Detect which cell encompasses the target text, then output its (X, Y) center coordinate. 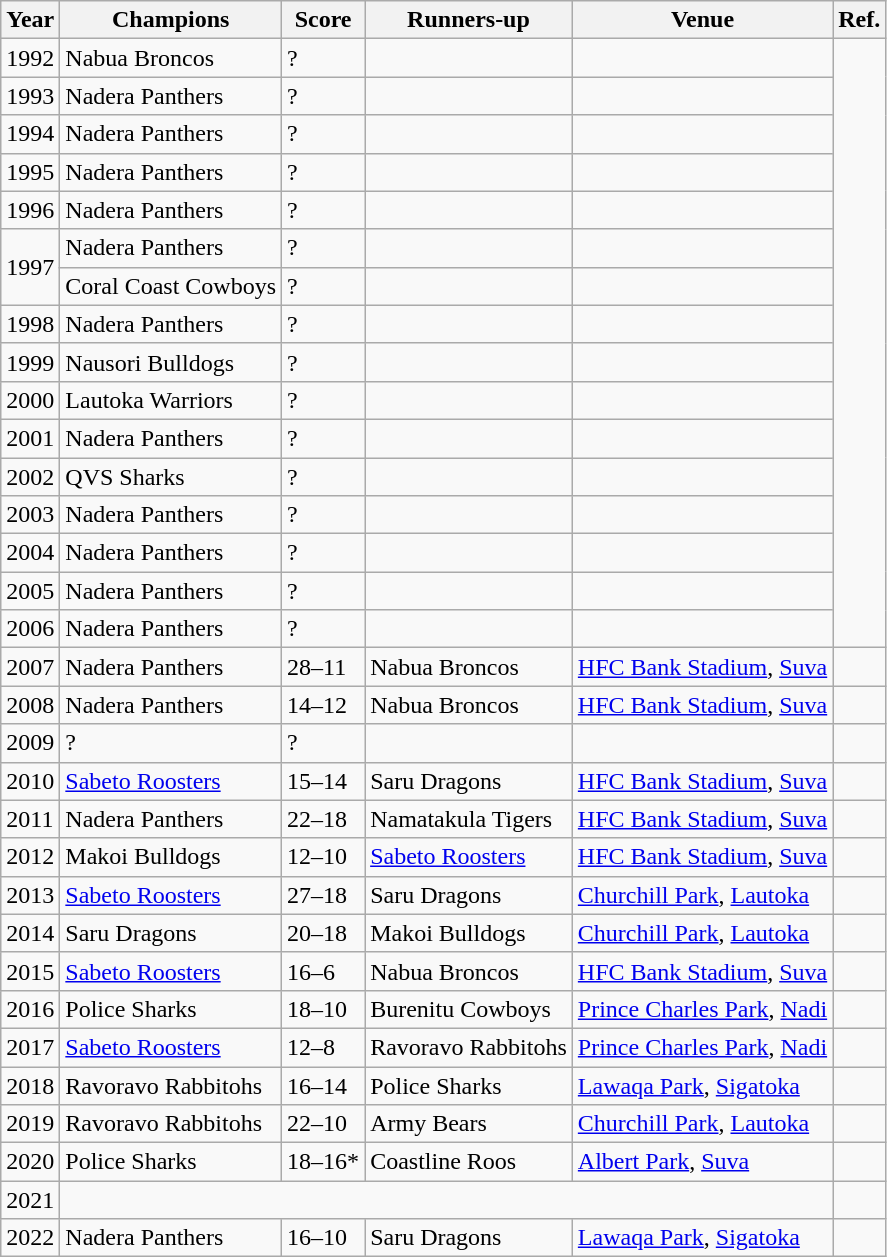
2008 (30, 705)
2004 (30, 553)
Coral Coast Cowboys (171, 286)
QVS Sharks (171, 477)
Year (30, 20)
18–10 (324, 1009)
15–14 (324, 781)
2022 (30, 1238)
12–10 (324, 857)
12–8 (324, 1047)
14–12 (324, 705)
2019 (30, 1124)
Albert Park, Suva (702, 1162)
Namatakula Tigers (469, 819)
2017 (30, 1047)
22–18 (324, 819)
16–14 (324, 1085)
2021 (30, 1200)
2000 (30, 400)
2014 (30, 933)
18–16* (324, 1162)
1995 (30, 172)
Champions (171, 20)
27–18 (324, 895)
1996 (30, 210)
1993 (30, 96)
2018 (30, 1085)
1999 (30, 362)
Venue (702, 20)
1998 (30, 324)
Lautoka Warriors (171, 400)
2003 (30, 515)
16–6 (324, 971)
Burenitu Cowboys (469, 1009)
2006 (30, 629)
Runners-up (469, 20)
1994 (30, 134)
2005 (30, 591)
Ref. (860, 20)
16–10 (324, 1238)
Score (324, 20)
2015 (30, 971)
2013 (30, 895)
22–10 (324, 1124)
2009 (30, 743)
28–11 (324, 667)
2016 (30, 1009)
2001 (30, 438)
20–18 (324, 933)
Coastline Roos (469, 1162)
2020 (30, 1162)
1992 (30, 58)
1997 (30, 267)
2012 (30, 857)
Nausori Bulldogs (171, 362)
2011 (30, 819)
2002 (30, 477)
Army Bears (469, 1124)
2010 (30, 781)
2007 (30, 667)
